Detect which cell encompasses the target text, then output its [X, Y] center coordinate. 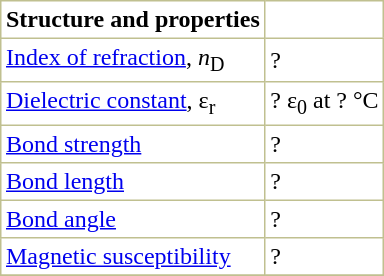
Bond length [133, 182]
Bond strength [133, 145]
Magnetic susceptibility [133, 257]
? ε0 at ? °C [324, 104]
Index of refraction, nD [133, 60]
Bond angle [133, 220]
Structure and properties [133, 20]
Dielectric constant, εr [133, 104]
